Scan for the cell matching the given text and deliver its (x, y) coordinate at center. 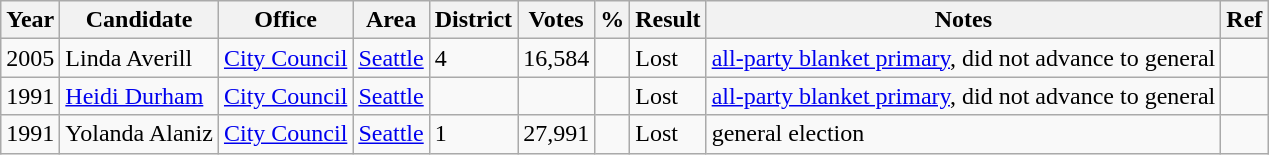
4 (473, 58)
Notes (964, 20)
Candidate (140, 20)
Result (668, 20)
Year (30, 20)
16,584 (556, 58)
Area (391, 20)
27,991 (556, 134)
Yolanda Alaniz (140, 134)
2005 (30, 58)
Office (285, 20)
Heidi Durham (140, 96)
District (473, 20)
general election (964, 134)
% (612, 20)
Linda Averill (140, 58)
Ref (1244, 20)
Votes (556, 20)
1 (473, 134)
